Provide the (x, y) coordinate of the cell's center where the given text is located.  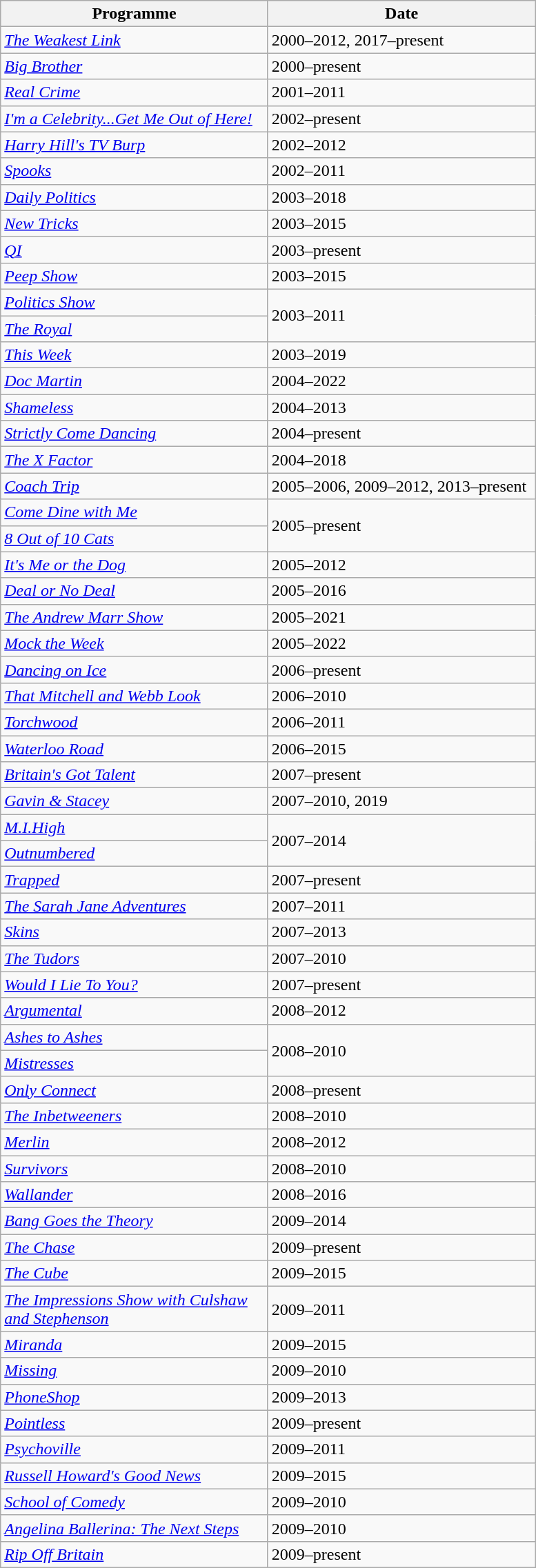
Real Crime (135, 92)
Survivors (135, 1169)
QI (135, 250)
Missing (135, 1371)
Big Brother (135, 66)
PhoneShop (135, 1397)
Pointless (135, 1423)
2004–2018 (401, 460)
2005–present (401, 525)
2007–2014 (401, 841)
Programme (135, 14)
That Mitchell and Webb Look (135, 696)
2003–2018 (401, 197)
Mock the Week (135, 643)
2005–2016 (401, 591)
The X Factor (135, 460)
Merlin (135, 1142)
2008–2016 (401, 1195)
2004–2022 (401, 381)
The Cube (135, 1274)
Russell Howard's Good News (135, 1476)
Waterloo Road (135, 748)
2007–2013 (401, 932)
Rip Off Britain (135, 1554)
Coach Trip (135, 486)
2003–2019 (401, 355)
2005–2021 (401, 617)
Britain's Got Talent (135, 775)
2006–2015 (401, 748)
2007–2010 (401, 958)
2003–present (401, 250)
The Impressions Show with Culshaw and Stephenson (135, 1309)
2003–2011 (401, 315)
2005–2012 (401, 565)
2007–2011 (401, 906)
Bang Goes the Theory (135, 1221)
2007–2010, 2019 (401, 801)
Miranda (135, 1345)
Come Dine with Me (135, 512)
The Tudors (135, 958)
Daily Politics (135, 197)
Deal or No Deal (135, 591)
Spooks (135, 171)
2005–2006, 2009–2012, 2013–present (401, 486)
2004–present (401, 434)
2006–2010 (401, 696)
2002–2012 (401, 145)
Outnumbered (135, 854)
School of Comedy (135, 1502)
Argumental (135, 1011)
The Andrew Marr Show (135, 617)
The Royal (135, 329)
2005–2022 (401, 643)
Politics Show (135, 302)
Gavin & Stacey (135, 801)
The Inbetweeners (135, 1116)
2009–2013 (401, 1397)
2000–present (401, 66)
I'm a Celebrity...Get Me Out of Here! (135, 119)
Ashes to Ashes (135, 1037)
2009–2014 (401, 1221)
Trapped (135, 880)
Wallander (135, 1195)
Date (401, 14)
Psychoville (135, 1449)
New Tricks (135, 223)
2006–present (401, 670)
The Weakest Link (135, 40)
Strictly Come Dancing (135, 434)
Torchwood (135, 722)
Harry Hill's TV Burp (135, 145)
M.I.High (135, 827)
Only Connect (135, 1089)
Dancing on Ice (135, 670)
2006–2011 (401, 722)
Peep Show (135, 276)
8 Out of 10 Cats (135, 539)
This Week (135, 355)
2001–2011 (401, 92)
2002–2011 (401, 171)
It's Me or the Dog (135, 565)
Angelina Ballerina: The Next Steps (135, 1528)
Doc Martin (135, 381)
Skins (135, 932)
Mistresses (135, 1063)
Would I Lie To You? (135, 985)
Shameless (135, 408)
The Chase (135, 1247)
2000–2012, 2017–present (401, 40)
The Sarah Jane Adventures (135, 906)
2008–present (401, 1089)
2004–2013 (401, 408)
2002–present (401, 119)
